Return [X, Y] of the center of cell containing provided text 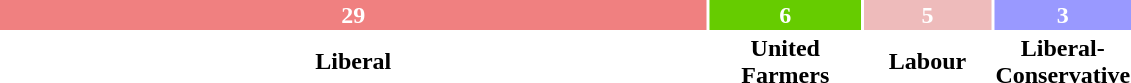
29 [353, 15]
6 [785, 15]
5 [928, 15]
